Determine the [x, y] coordinate at the center of the cell enclosing the given text.  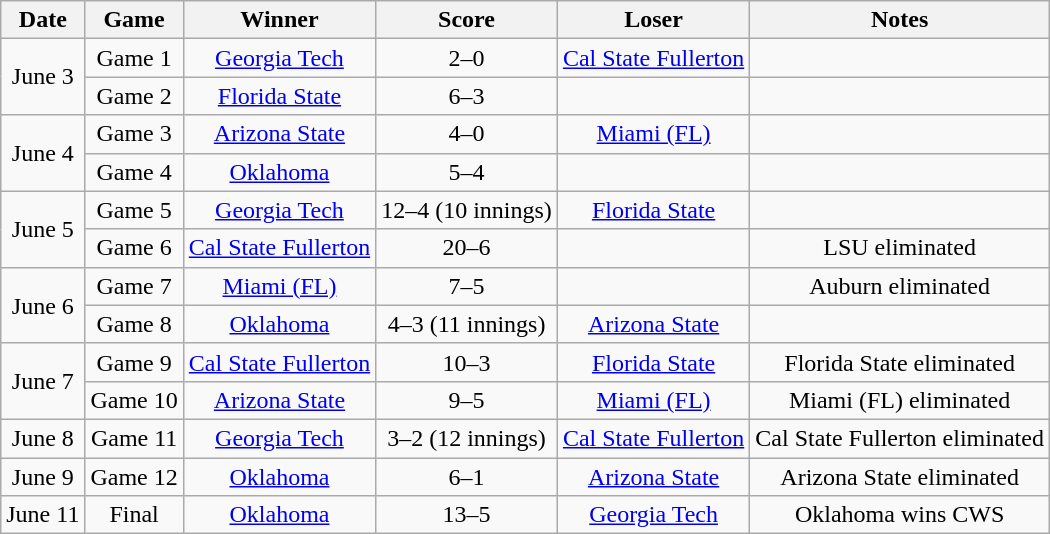
12–4 (10 innings) [467, 210]
Winner [279, 20]
Game 6 [134, 248]
Final [134, 515]
Game [134, 20]
LSU eliminated [900, 248]
5–4 [467, 172]
Game 2 [134, 96]
Game 8 [134, 324]
9–5 [467, 400]
June 4 [43, 153]
Arizona State eliminated [900, 477]
13–5 [467, 515]
4–0 [467, 134]
Loser [653, 20]
Game 9 [134, 362]
2–0 [467, 58]
7–5 [467, 286]
Florida State eliminated [900, 362]
Game 3 [134, 134]
June 9 [43, 477]
June 8 [43, 438]
Oklahoma wins CWS [900, 515]
June 6 [43, 305]
6–1 [467, 477]
3–2 (12 innings) [467, 438]
Cal State Fullerton eliminated [900, 438]
20–6 [467, 248]
Game 5 [134, 210]
June 5 [43, 229]
Score [467, 20]
Game 7 [134, 286]
Notes [900, 20]
June 7 [43, 381]
Date [43, 20]
Game 12 [134, 477]
4–3 (11 innings) [467, 324]
June 11 [43, 515]
10–3 [467, 362]
6–3 [467, 96]
Game 10 [134, 400]
Auburn eliminated [900, 286]
Game 1 [134, 58]
June 3 [43, 77]
Miami (FL) eliminated [900, 400]
Game 4 [134, 172]
Game 11 [134, 438]
